Pinpoint the cell where the given text exists, returning its (X, Y) midpoint coordinate. 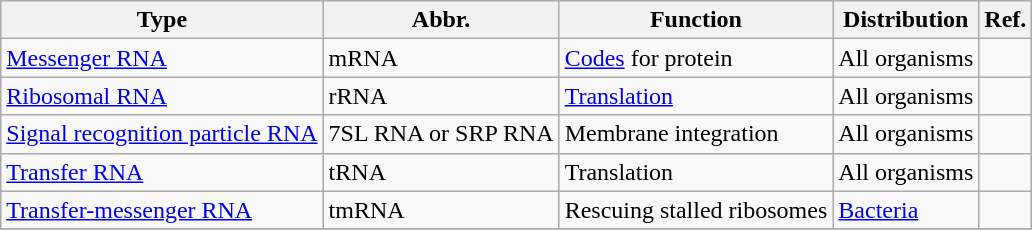
Type (162, 20)
7SL RNA or SRP RNA (441, 134)
Signal recognition particle RNA (162, 134)
Rescuing stalled ribosomes (696, 210)
Transfer RNA (162, 172)
Ribosomal RNA (162, 96)
rRNA (441, 96)
Distribution (906, 20)
Bacteria (906, 210)
Messenger RNA (162, 58)
mRNA (441, 58)
Abbr. (441, 20)
tmRNA (441, 210)
Membrane integration (696, 134)
Transfer-messenger RNA (162, 210)
Ref. (1006, 20)
Codes for protein (696, 58)
tRNA (441, 172)
Function (696, 20)
